Pinpoint the cell where the given text exists, returning its [x, y] midpoint coordinate. 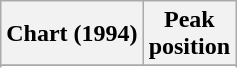
Peakposition [189, 34]
Chart (1994) [72, 34]
